Identify which cell holds the provided text, then report its [x, y] central coordinate. 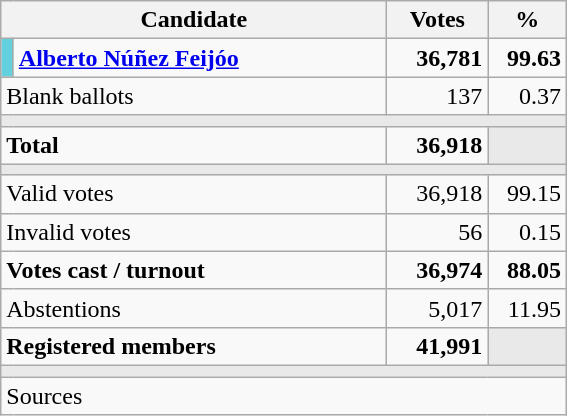
99.63 [528, 58]
36,781 [438, 58]
Total [194, 145]
56 [438, 232]
Sources [284, 395]
41,991 [438, 346]
137 [438, 96]
88.05 [528, 270]
Blank ballots [194, 96]
0.15 [528, 232]
0.37 [528, 96]
5,017 [438, 308]
11.95 [528, 308]
Votes [438, 20]
% [528, 20]
Valid votes [194, 194]
Registered members [194, 346]
Abstentions [194, 308]
99.15 [528, 194]
Invalid votes [194, 232]
Alberto Núñez Feijóo [200, 58]
Votes cast / turnout [194, 270]
Candidate [194, 20]
36,974 [438, 270]
